Determine the (X, Y) coordinate at the center of the cell enclosing the given text.  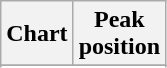
Chart (37, 34)
Peakposition (119, 34)
